Identify which cell holds the provided text, then report its (X, Y) central coordinate. 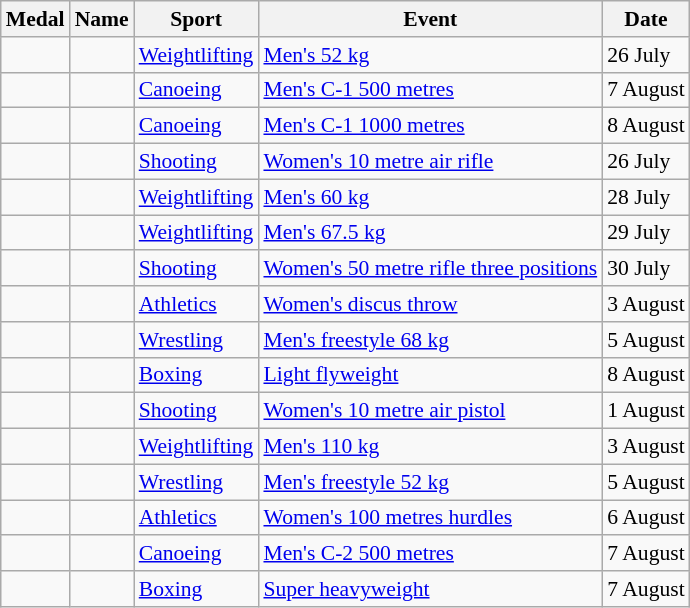
Super heavyweight (430, 589)
Men's C-1 500 metres (430, 90)
Men's freestyle 52 kg (430, 482)
Date (646, 19)
Sport (196, 19)
30 July (646, 269)
Men's C-2 500 metres (430, 554)
Women's 50 metre rifle three positions (430, 269)
Women's 10 metre air pistol (430, 411)
Men's C-1 1000 metres (430, 126)
Women's discus throw (430, 304)
Men's freestyle 68 kg (430, 340)
Men's 67.5 kg (430, 233)
29 July (646, 233)
Men's 60 kg (430, 197)
Medal (36, 19)
Men's 52 kg (430, 55)
28 July (646, 197)
Name (102, 19)
1 August (646, 411)
Women's 10 metre air rifle (430, 162)
6 August (646, 518)
Event (430, 19)
Light flyweight (430, 375)
Men's 110 kg (430, 447)
Women's 100 metres hurdles (430, 518)
